Search for the cell housing the specified text and yield its (X, Y) center coordinate. 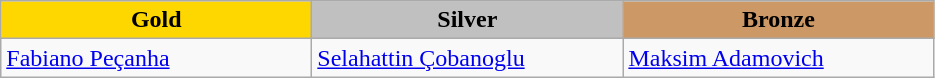
Selahattin Çobanoglu (468, 58)
Gold (156, 20)
Maksim Adamovich (778, 58)
Fabiano Peçanha (156, 58)
Silver (468, 20)
Bronze (778, 20)
